Scan for the cell matching the given text and deliver its [X, Y] coordinate at center. 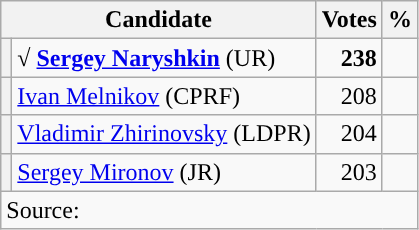
% [400, 20]
√ Sergey Naryshkin (UR) [164, 58]
203 [349, 172]
Vladimir Zhirinovsky (LDPR) [164, 134]
Candidate [158, 20]
Ivan Melnikov (CPRF) [164, 96]
Source: [210, 210]
204 [349, 134]
Sergey Mironov (JR) [164, 172]
208 [349, 96]
Votes [349, 20]
238 [349, 58]
